For the text-containing cell, return its midpoint in (X, Y) coordinate format. 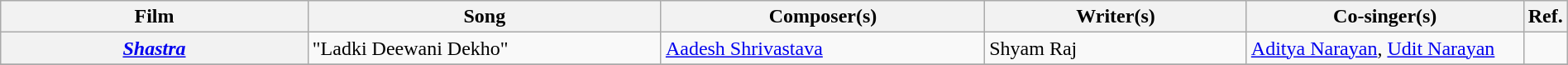
Shastra (154, 48)
Writer(s) (1116, 17)
Ref. (1545, 17)
Shyam Raj (1116, 48)
Aditya Narayan, Udit Narayan (1384, 48)
Film (154, 17)
"Ladki Deewani Dekho" (485, 48)
Aadesh Shrivastava (822, 48)
Co-singer(s) (1384, 17)
Composer(s) (822, 17)
Song (485, 17)
